Locate the cell with the specified text and output its [x, y] center coordinate. 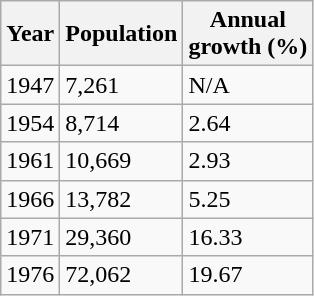
N/A [248, 85]
Annualgrowth (%) [248, 34]
5.25 [248, 199]
10,669 [122, 161]
2.93 [248, 161]
19.67 [248, 275]
Year [30, 34]
1961 [30, 161]
Population [122, 34]
1976 [30, 275]
29,360 [122, 237]
1947 [30, 85]
13,782 [122, 199]
2.64 [248, 123]
1954 [30, 123]
8,714 [122, 123]
7,261 [122, 85]
72,062 [122, 275]
1966 [30, 199]
1971 [30, 237]
16.33 [248, 237]
